Identify which cell holds the provided text, then report its (X, Y) central coordinate. 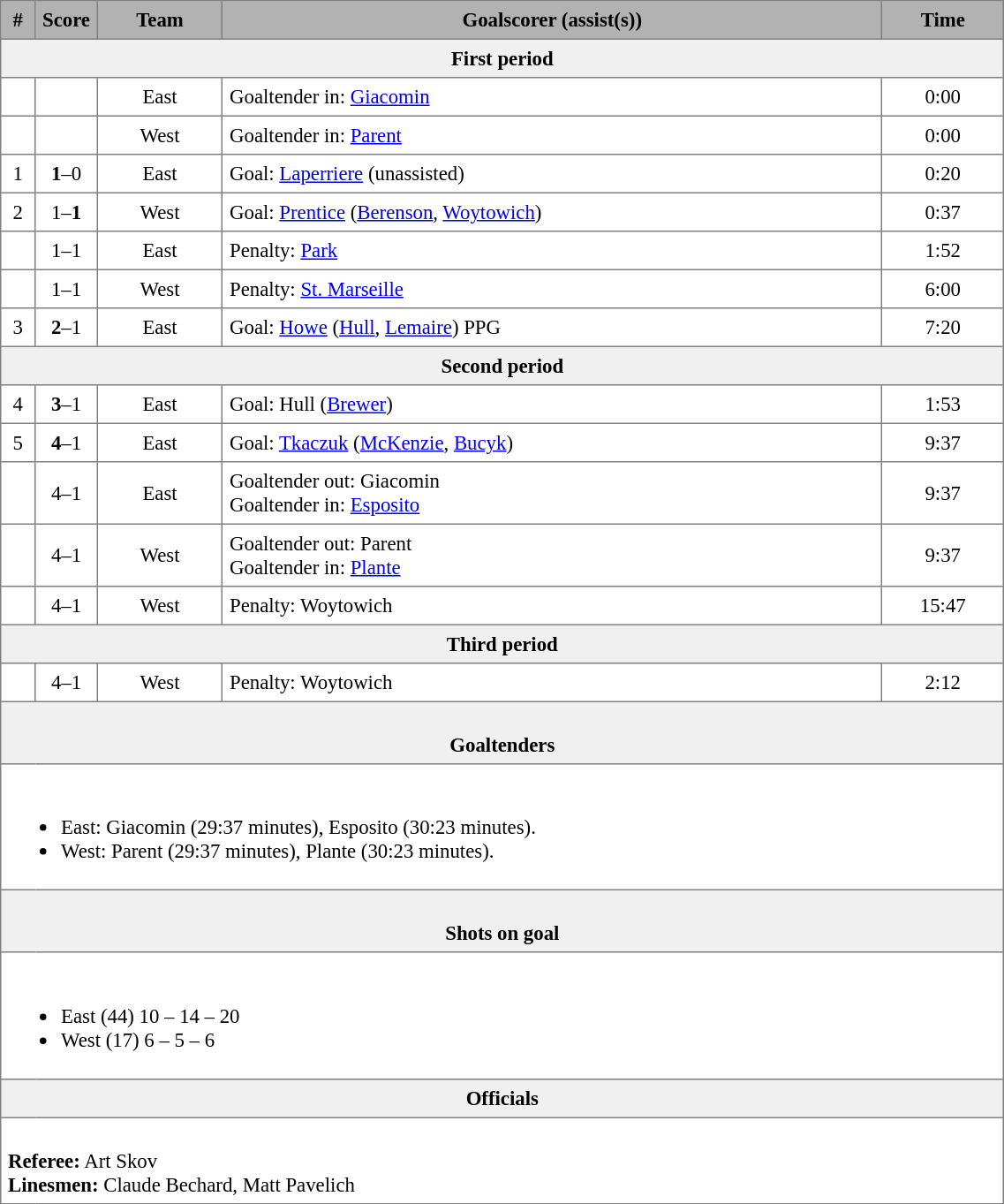
1:53 (943, 405)
2:12 (943, 683)
6:00 (943, 289)
Score (66, 20)
2–1 (66, 328)
Goal: Tkaczuk (McKenzie, Bucyk) (553, 443)
7:20 (943, 328)
Third period (502, 644)
Officials (502, 1098)
2 (18, 212)
Goaltenders (502, 732)
0:20 (943, 174)
Shots on goal (502, 921)
1–0 (66, 174)
Penalty: Park (553, 251)
Goaltender out: ParentGoaltender in: Plante (553, 555)
Goalscorer (assist(s)) (553, 20)
Goaltender in: Giacomin (553, 97)
4 (18, 405)
# (18, 20)
Goal: Hull (Brewer) (553, 405)
Team (160, 20)
Goal: Laperriere (unassisted) (553, 174)
Second period (502, 366)
15:47 (943, 606)
0:37 (943, 212)
Goaltender out: GiacominGoaltender in: Esposito (553, 493)
Referee: Art SkovLinesmen: Claude Bechard, Matt Pavelich (502, 1161)
1:52 (943, 251)
First period (502, 58)
1 (18, 174)
Penalty: St. Marseille (553, 289)
Time (943, 20)
5 (18, 443)
Goal: Howe (Hull, Lemaire) PPG (553, 328)
East (44) 10 – 14 – 20West (17) 6 – 5 – 6 (502, 1016)
Goaltender in: Parent (553, 135)
3 (18, 328)
3–1 (66, 405)
Goal: Prentice (Berenson, Woytowich) (553, 212)
East: Giacomin (29:37 minutes), Esposito (30:23 minutes).West: Parent (29:37 minutes), Plante (30:23 minutes). (502, 827)
